Detect which cell encompasses the target text, then output its [x, y] center coordinate. 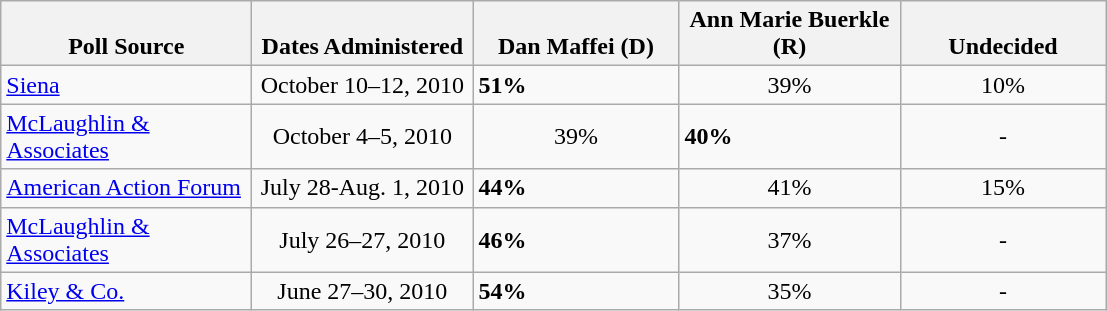
Kiley & Co. [126, 291]
Siena [126, 85]
Dan Maffei (D) [576, 34]
51% [576, 85]
June 27–30, 2010 [362, 291]
35% [790, 291]
41% [790, 188]
46% [576, 240]
54% [576, 291]
Dates Administered [362, 34]
15% [1003, 188]
July 28-Aug. 1, 2010 [362, 188]
Poll Source [126, 34]
October 10–12, 2010 [362, 85]
Undecided [1003, 34]
10% [1003, 85]
40% [790, 136]
37% [790, 240]
American Action Forum [126, 188]
October 4–5, 2010 [362, 136]
Ann Marie Buerkle (R) [790, 34]
44% [576, 188]
July 26–27, 2010 [362, 240]
